Locate the cell with the specified text and output its [X, Y] center coordinate. 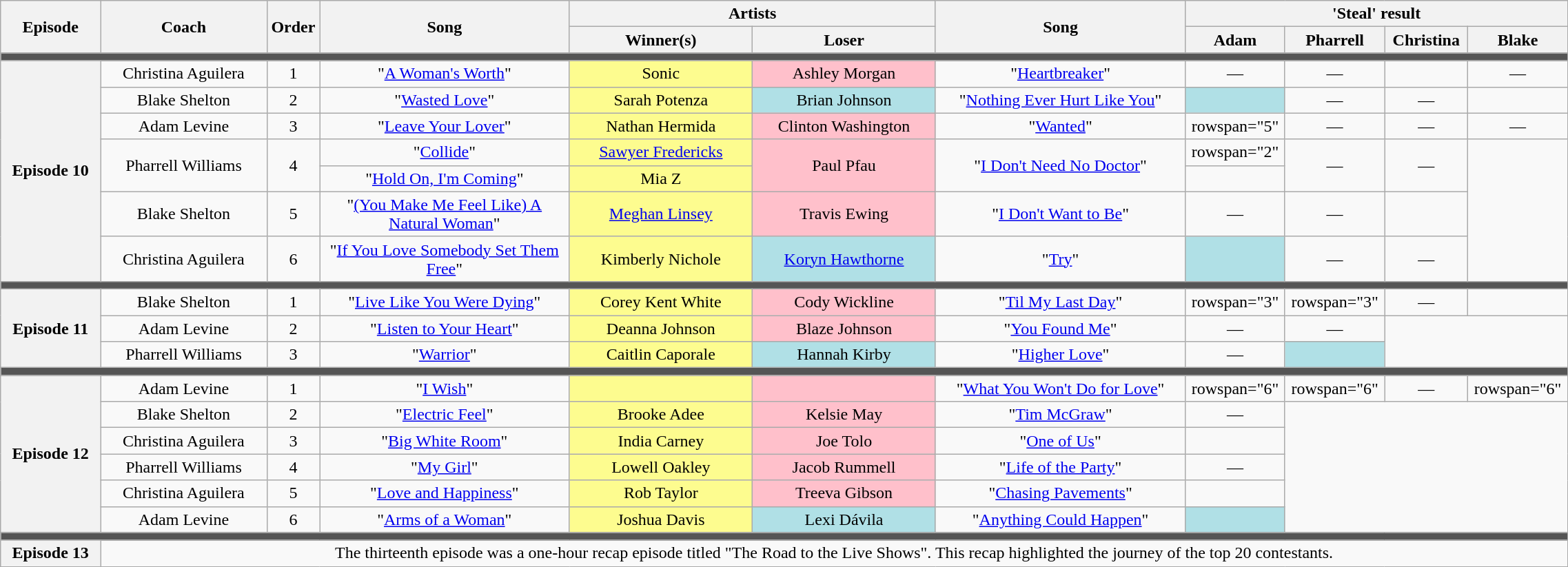
Joshua Davis [661, 519]
Blaze Johnson [844, 329]
Joe Tolo [844, 441]
"Electric Feel" [445, 415]
"Life of the Party" [1060, 467]
"Heartbreaker" [1060, 74]
Koryn Hawthorne [844, 259]
Sarah Potenza [661, 100]
"Love and Happiness" [445, 493]
Sonic [661, 74]
Meghan Linsey [661, 214]
Treeva Gibson [844, 493]
"I Don't Want to Be" [1060, 214]
Brooke Adee [661, 415]
Ashley Morgan [844, 74]
Lowell Oakley [661, 467]
Nathan Hermida [661, 126]
'Steal' result [1377, 14]
"Live Like You Were Dying" [445, 302]
Loser [844, 40]
Adam [1235, 40]
"I Don't Need No Doctor" [1060, 165]
Episode 13 [51, 553]
Jacob Rummell [844, 467]
"Wanted" [1060, 126]
"Nothing Ever Hurt Like You" [1060, 100]
"Collide" [445, 152]
"Higher Love" [1060, 355]
Episode 12 [51, 454]
Clinton Washington [844, 126]
Rob Taylor [661, 493]
Lexi Dávila [844, 519]
Brian Johnson [844, 100]
Kelsie May [844, 415]
rowspan="2" [1235, 152]
"One of Us" [1060, 441]
"If You Love Somebody Set Them Free" [445, 259]
Caitlin Caporale [661, 355]
"Chasing Pavements" [1060, 493]
"Arms of a Woman" [445, 519]
"I Wish" [445, 389]
"Big White Room" [445, 441]
"(You Make Me Feel Like) A Natural Woman" [445, 214]
"Try" [1060, 259]
"A Woman's Worth" [445, 74]
Episode 10 [51, 171]
Mia Z [661, 178]
"Wasted Love" [445, 100]
"Hold On, I'm Coming" [445, 178]
"Listen to Your Heart" [445, 329]
Winner(s) [661, 40]
rowspan="5" [1235, 126]
Episode 11 [51, 328]
Deanna Johnson [661, 329]
Paul Pfau [844, 165]
Hannah Kirby [844, 355]
Corey Kent White [661, 302]
"You Found Me" [1060, 329]
"What You Won't Do for Love" [1060, 389]
Episode [51, 27]
India Carney [661, 441]
Artists [753, 14]
Sawyer Fredericks [661, 152]
Order [293, 27]
Coach [184, 27]
Pharrell [1334, 40]
"Warrior" [445, 355]
"Til My Last Day" [1060, 302]
"Tim McGraw" [1060, 415]
Blake [1518, 40]
"Leave Your Lover" [445, 126]
"My Girl" [445, 467]
Kimberly Nichole [661, 259]
Cody Wickline [844, 302]
"Anything Could Happen" [1060, 519]
Travis Ewing [844, 214]
Christina [1427, 40]
